Return [X, Y] of the center of cell containing provided text 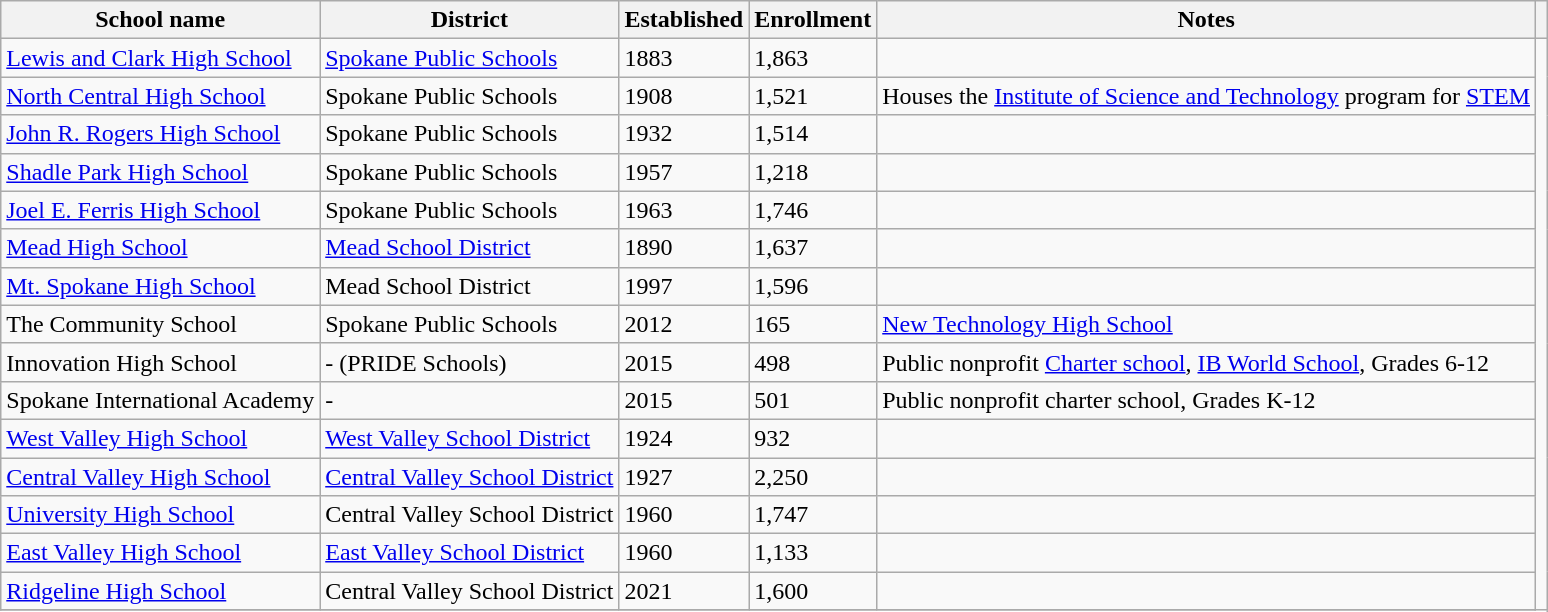
East Valley High School [160, 553]
- [470, 400]
2,250 [813, 477]
1,514 [813, 134]
1,521 [813, 96]
Enrollment [813, 20]
498 [813, 362]
East Valley School District [470, 553]
1890 [684, 248]
1,863 [813, 58]
Mead High School [160, 248]
North Central High School [160, 96]
Central Valley High School [160, 477]
Houses the Institute of Science and Technology program for STEM [1206, 96]
932 [813, 438]
2012 [684, 324]
1,637 [813, 248]
The Community School [160, 324]
School name [160, 20]
University High School [160, 515]
1963 [684, 210]
1,747 [813, 515]
Public nonprofit charter school, Grades K-12 [1206, 400]
Joel E. Ferris High School [160, 210]
Innovation High School [160, 362]
1,600 [813, 591]
Ridgeline High School [160, 591]
2021 [684, 591]
Public nonprofit Charter school, IB World School, Grades 6-12 [1206, 362]
1908 [684, 96]
1924 [684, 438]
1932 [684, 134]
John R. Rogers High School [160, 134]
Spokane International Academy [160, 400]
Lewis and Clark High School [160, 58]
1927 [684, 477]
165 [813, 324]
Established [684, 20]
1997 [684, 286]
West Valley High School [160, 438]
1,133 [813, 553]
Notes [1206, 20]
New Technology High School [1206, 324]
District [470, 20]
Mt. Spokane High School [160, 286]
Shadle Park High School [160, 172]
1,218 [813, 172]
1957 [684, 172]
- (PRIDE Schools) [470, 362]
501 [813, 400]
1883 [684, 58]
West Valley School District [470, 438]
1,596 [813, 286]
1,746 [813, 210]
